From the cell containing the given text, extract its center point as [x, y] coordinate. 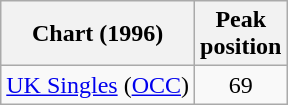
Chart (1996) [98, 34]
UK Singles (OCC) [98, 85]
69 [241, 85]
Peakposition [241, 34]
